Determine the [x, y] coordinate at the center of the cell enclosing the given text.  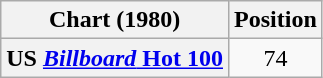
Chart (1980) [115, 20]
US Billboard Hot 100 [115, 58]
Position [276, 20]
74 [276, 58]
